Pinpoint the cell where the given text exists, returning its [x, y] midpoint coordinate. 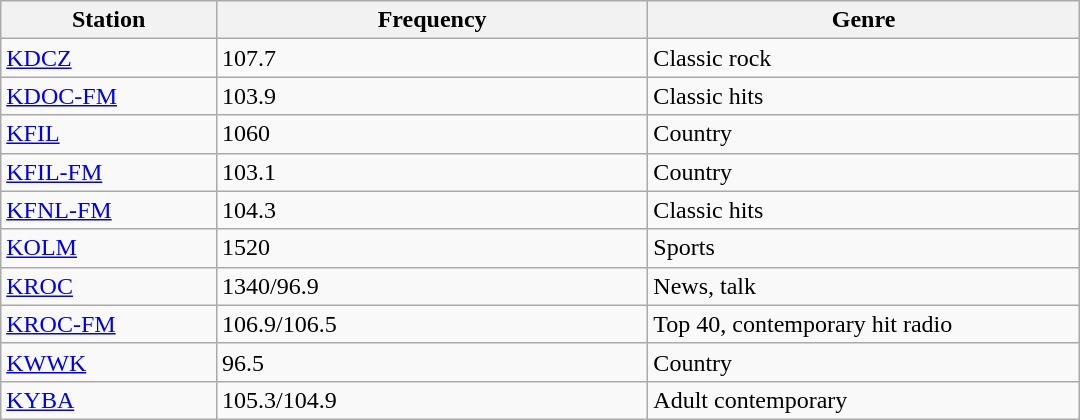
1520 [432, 248]
Sports [864, 248]
103.9 [432, 96]
KDCZ [109, 58]
KYBA [109, 400]
Genre [864, 20]
KWWK [109, 362]
KDOC-FM [109, 96]
106.9/106.5 [432, 324]
KOLM [109, 248]
Adult contemporary [864, 400]
KFIL [109, 134]
Frequency [432, 20]
1340/96.9 [432, 286]
103.1 [432, 172]
KROC-FM [109, 324]
Station [109, 20]
1060 [432, 134]
107.7 [432, 58]
105.3/104.9 [432, 400]
Classic rock [864, 58]
104.3 [432, 210]
96.5 [432, 362]
News, talk [864, 286]
KFNL-FM [109, 210]
Top 40, contemporary hit radio [864, 324]
KFIL-FM [109, 172]
KROC [109, 286]
